Locate the cell with the specified text and output its (x, y) center coordinate. 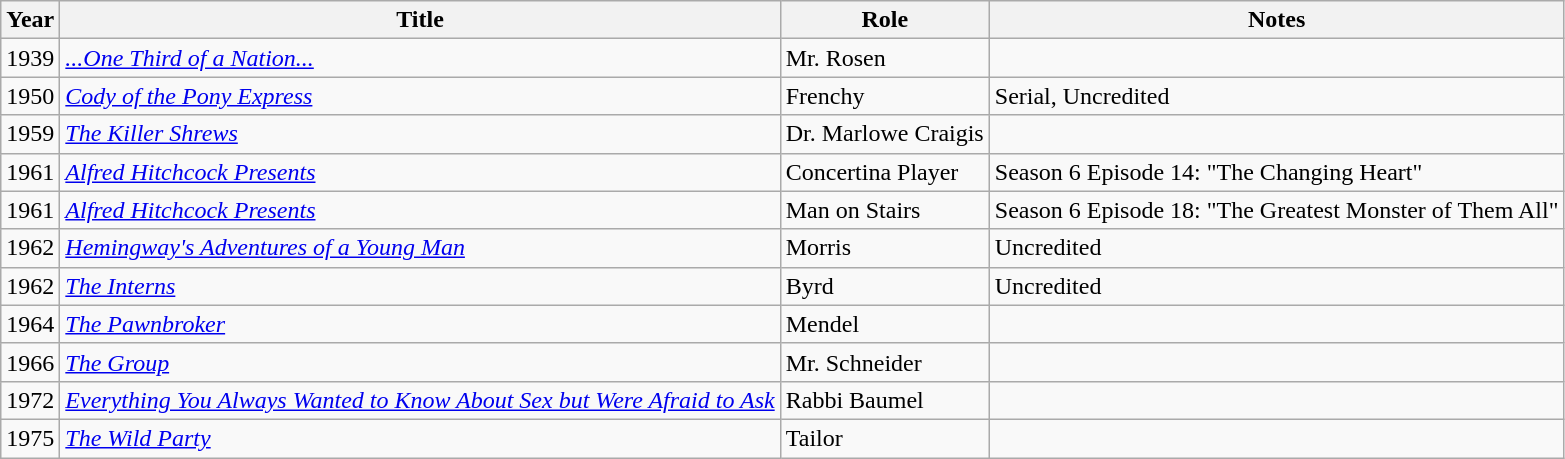
1959 (30, 134)
1964 (30, 324)
Serial, Uncredited (1276, 96)
The Killer Shrews (420, 134)
...One Third of a Nation... (420, 58)
Man on Stairs (884, 210)
1950 (30, 96)
Concertina Player (884, 172)
Mr. Rosen (884, 58)
The Wild Party (420, 438)
Rabbi Baumel (884, 400)
1939 (30, 58)
Season 6 Episode 14: "The Changing Heart" (1276, 172)
Morris (884, 248)
Role (884, 20)
The Group (420, 362)
Season 6 Episode 18: "The Greatest Monster of Them All" (1276, 210)
Mendel (884, 324)
Everything You Always Wanted to Know About Sex but Were Afraid to Ask (420, 400)
1972 (30, 400)
Frenchy (884, 96)
Byrd (884, 286)
Year (30, 20)
1975 (30, 438)
The Pawnbroker (420, 324)
Notes (1276, 20)
Hemingway's Adventures of a Young Man (420, 248)
The Interns (420, 286)
Mr. Schneider (884, 362)
Title (420, 20)
Cody of the Pony Express (420, 96)
1966 (30, 362)
Tailor (884, 438)
Dr. Marlowe Craigis (884, 134)
